Return (X, Y) of the center of cell containing provided text 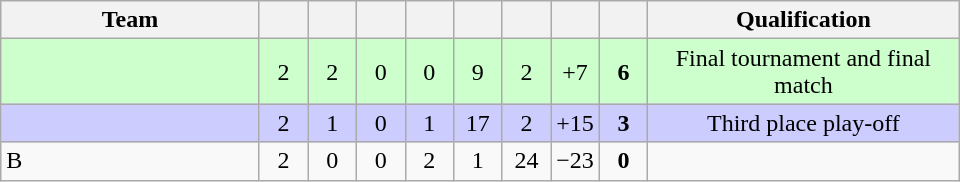
B (130, 161)
Team (130, 20)
−23 (576, 161)
17 (478, 123)
+15 (576, 123)
+7 (576, 72)
Third place play-off (804, 123)
Qualification (804, 20)
6 (624, 72)
Final tournament and final match (804, 72)
24 (526, 161)
9 (478, 72)
3 (624, 123)
